Pinpoint the cell where the given text exists, returning its [x, y] midpoint coordinate. 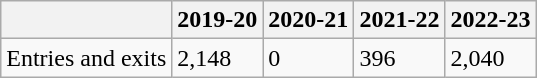
396 [400, 58]
0 [308, 58]
2019-20 [218, 20]
Entries and exits [86, 58]
2020-21 [308, 20]
2022-23 [490, 20]
2,148 [218, 58]
2021-22 [400, 20]
2,040 [490, 58]
